Detect which cell encompasses the target text, then output its [X, Y] center coordinate. 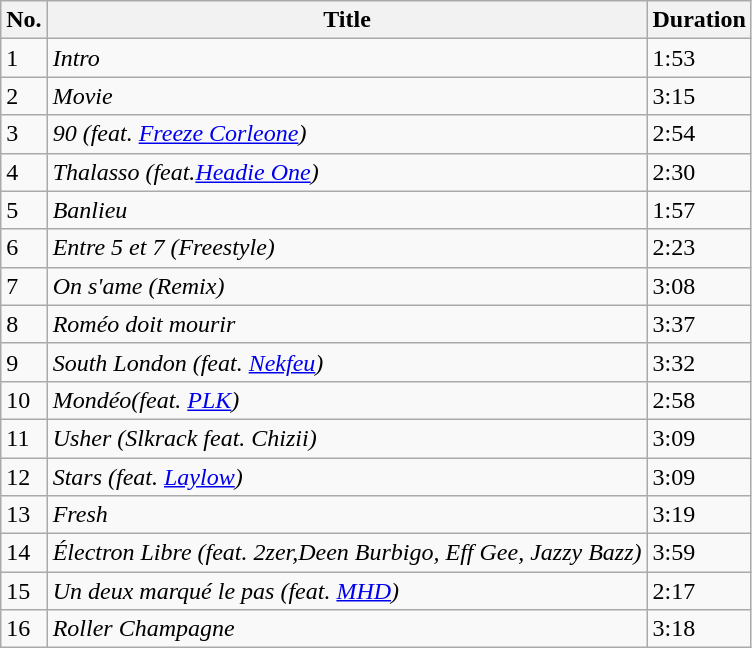
4 [24, 172]
Usher (Slkrack feat. Chizii) [347, 438]
6 [24, 248]
Movie [347, 96]
2:58 [699, 400]
On s'ame (Remix) [347, 286]
3:08 [699, 286]
Fresh [347, 515]
Entre 5 et 7 (Freestyle) [347, 248]
Thalasso (feat.Headie One) [347, 172]
3 [24, 134]
13 [24, 515]
15 [24, 591]
Banlieu [347, 210]
Stars (feat. Laylow) [347, 477]
1 [24, 58]
14 [24, 553]
3:19 [699, 515]
90 (feat. Freeze Corleone) [347, 134]
1:57 [699, 210]
Title [347, 20]
Roller Champagne [347, 629]
No. [24, 20]
Un deux marqué le pas (feat. MHD) [347, 591]
12 [24, 477]
7 [24, 286]
2:54 [699, 134]
2:30 [699, 172]
Duration [699, 20]
5 [24, 210]
11 [24, 438]
2:17 [699, 591]
9 [24, 362]
3:15 [699, 96]
Roméo doit mourir [347, 324]
3:18 [699, 629]
3:59 [699, 553]
South London (feat. Nekfeu) [347, 362]
Mondéo(feat. PLK) [347, 400]
2:23 [699, 248]
10 [24, 400]
Intro [347, 58]
1:53 [699, 58]
3:37 [699, 324]
3:32 [699, 362]
8 [24, 324]
Électron Libre (feat. 2zer,Deen Burbigo, Eff Gee, Jazzy Bazz) [347, 553]
16 [24, 629]
2 [24, 96]
